Extract the [X, Y] coordinate from the center of the cell holding the provided text.  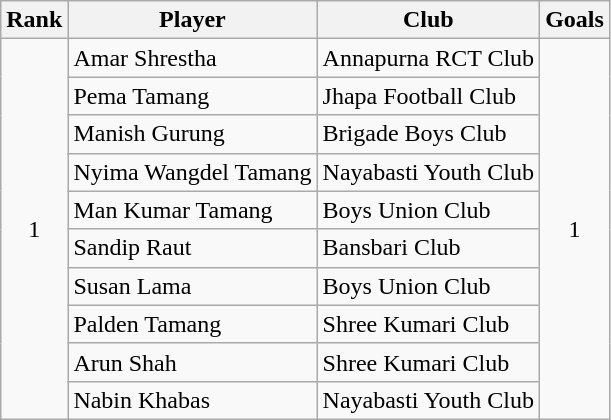
Jhapa Football Club [428, 96]
Manish Gurung [192, 134]
Brigade Boys Club [428, 134]
Nabin Khabas [192, 400]
Susan Lama [192, 286]
Rank [34, 20]
Nyima Wangdel Tamang [192, 172]
Bansbari Club [428, 248]
Pema Tamang [192, 96]
Arun Shah [192, 362]
Amar Shrestha [192, 58]
Sandip Raut [192, 248]
Club [428, 20]
Man Kumar Tamang [192, 210]
Palden Tamang [192, 324]
Annapurna RCT Club [428, 58]
Goals [575, 20]
Player [192, 20]
